Search for the cell housing the specified text and yield its (x, y) center coordinate. 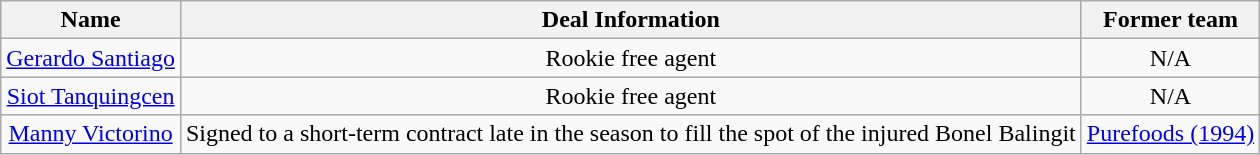
Manny Victorino (91, 134)
Siot Tanquingcen (91, 96)
Purefoods (1994) (1170, 134)
Former team (1170, 20)
Signed to a short-term contract late in the season to fill the spot of the injured Bonel Balingit (630, 134)
Name (91, 20)
Gerardo Santiago (91, 58)
Deal Information (630, 20)
